Extract the [x, y] coordinate from the center of the cell holding the provided text.  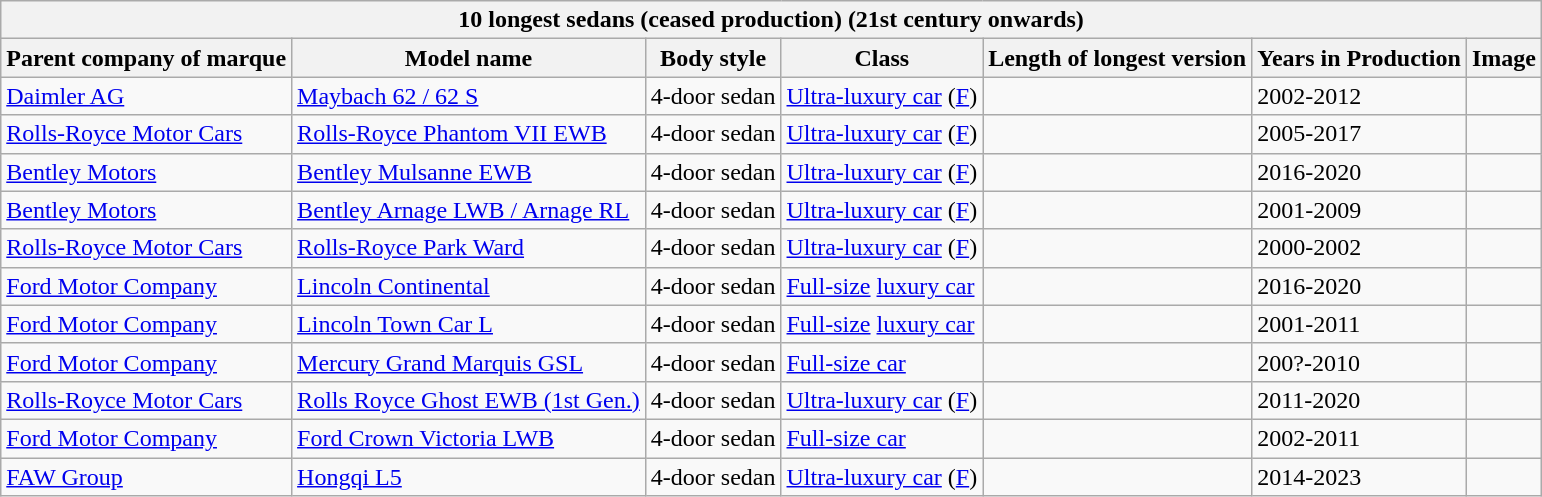
2002-2011 [1360, 438]
Bentley Mulsanne EWB [469, 172]
FAW Group [146, 477]
Daimler AG [146, 96]
Parent company of marque [146, 58]
Bentley Arnage LWB / Arnage RL [469, 210]
2000-2002 [1360, 248]
200?-2010 [1360, 362]
Lincoln Town Car L [469, 324]
2011-2020 [1360, 400]
Rolls Royce Ghost EWB (1st Gen.) [469, 400]
2014-2023 [1360, 477]
Years in Production [1360, 58]
Image [1504, 58]
Class [882, 58]
Lincoln Continental [469, 286]
2001-2009 [1360, 210]
Mercury Grand Marquis GSL [469, 362]
Rolls-Royce Phantom VII EWB [469, 134]
Model name [469, 58]
Maybach 62 / 62 S [469, 96]
Ford Crown Victoria LWB [469, 438]
Hongqi L5 [469, 477]
Rolls-Royce Park Ward [469, 248]
2005-2017 [1360, 134]
2001-2011 [1360, 324]
2002-2012 [1360, 96]
Body style [713, 58]
Length of longest version [1118, 58]
10 longest sedans (ceased production) (21st century onwards) [772, 20]
